Capture the cell that displays the provided text and extract its [x, y] central coordinate. 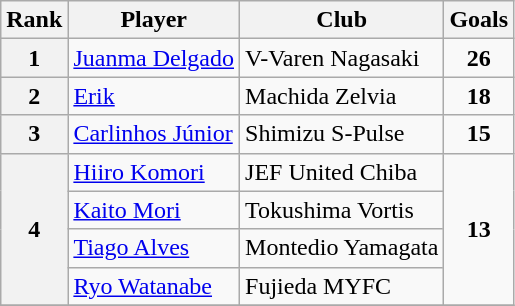
13 [479, 229]
Tokushima Vortis [342, 210]
Shimizu S-Pulse [342, 134]
Player [154, 20]
Fujieda MYFC [342, 286]
Juanma Delgado [154, 58]
Kaito Mori [154, 210]
2 [34, 96]
Goals [479, 20]
Hiiro Komori [154, 172]
15 [479, 134]
Ryo Watanabe [154, 286]
Erik [154, 96]
V-Varen Nagasaki [342, 58]
Carlinhos Júnior [154, 134]
Machida Zelvia [342, 96]
Montedio Yamagata [342, 248]
3 [34, 134]
26 [479, 58]
4 [34, 229]
JEF United Chiba [342, 172]
18 [479, 96]
Tiago Alves [154, 248]
Club [342, 20]
1 [34, 58]
Rank [34, 20]
